Extract the [x, y] coordinate from the center of the cell holding the provided text.  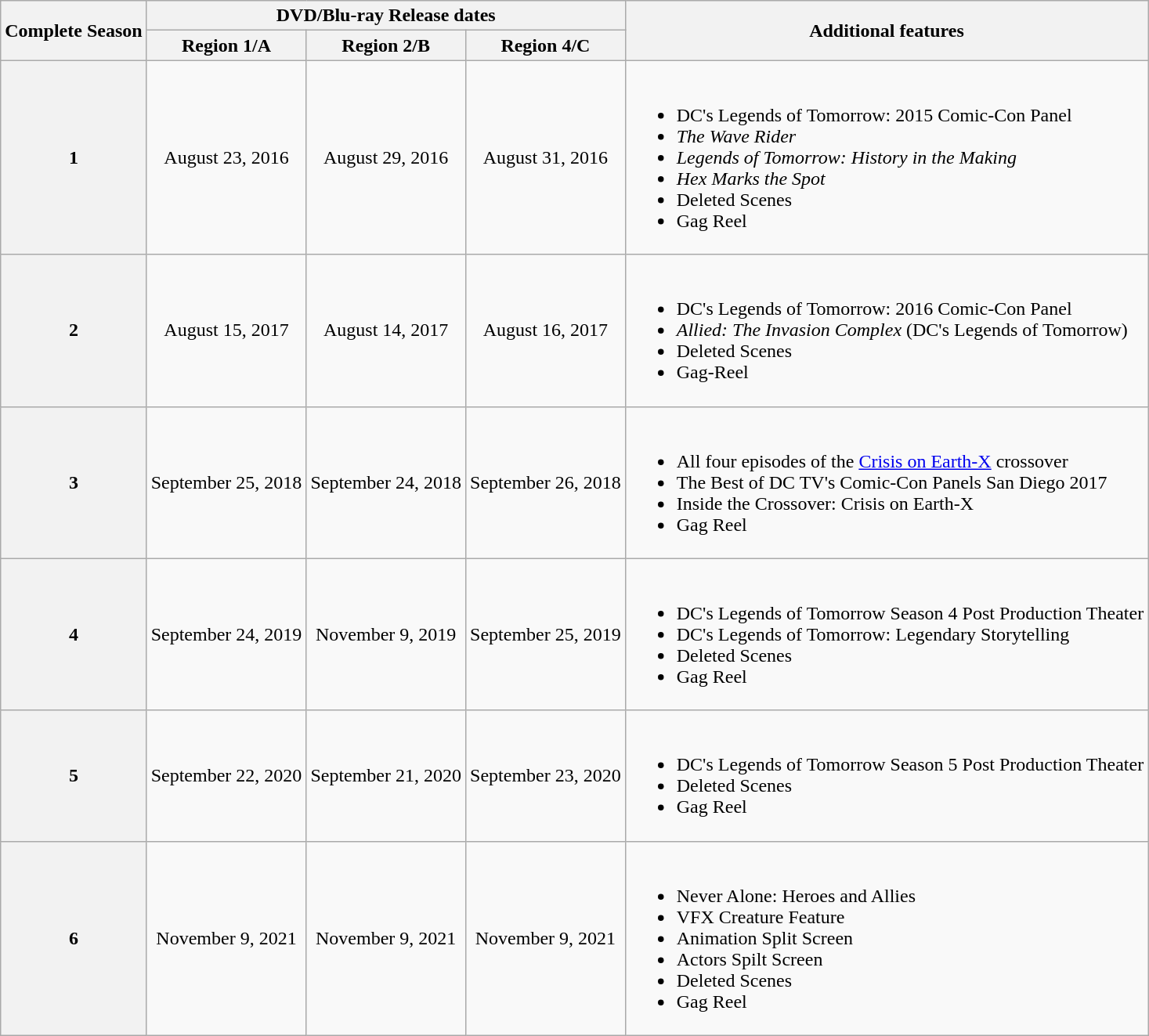
September 25, 2018 [226, 482]
September 23, 2020 [546, 775]
September 22, 2020 [226, 775]
Region 2/B [386, 45]
August 29, 2016 [386, 157]
September 26, 2018 [546, 482]
DC's Legends of Tomorrow: 2016 Comic-Con PanelAllied: The Invasion Complex (DC's Legends of Tomorrow)Deleted ScenesGag-Reel [887, 330]
DC's Legends of Tomorrow: 2015 Comic-Con PanelThe Wave RiderLegends of Tomorrow: History in the MakingHex Marks the SpotDeleted ScenesGag Reel [887, 157]
September 21, 2020 [386, 775]
Additional features [887, 31]
Complete Season [74, 31]
2 [74, 330]
September 25, 2019 [546, 634]
DC's Legends of Tomorrow Season 4 Post Production TheaterDC's Legends of Tomorrow: Legendary StorytellingDeleted ScenesGag Reel [887, 634]
August 15, 2017 [226, 330]
Region 4/C [546, 45]
DVD/Blu-ray Release dates [385, 16]
August 16, 2017 [546, 330]
Region 1/A [226, 45]
September 24, 2018 [386, 482]
August 14, 2017 [386, 330]
DC's Legends of Tomorrow Season 5 Post Production TheaterDeleted ScenesGag Reel [887, 775]
6 [74, 938]
3 [74, 482]
Never Alone: Heroes and AlliesVFX Creature FeatureAnimation Split ScreenActors Spilt ScreenDeleted ScenesGag Reel [887, 938]
August 31, 2016 [546, 157]
November 9, 2019 [386, 634]
5 [74, 775]
September 24, 2019 [226, 634]
1 [74, 157]
August 23, 2016 [226, 157]
4 [74, 634]
